Return (x, y) of the center of cell containing provided text 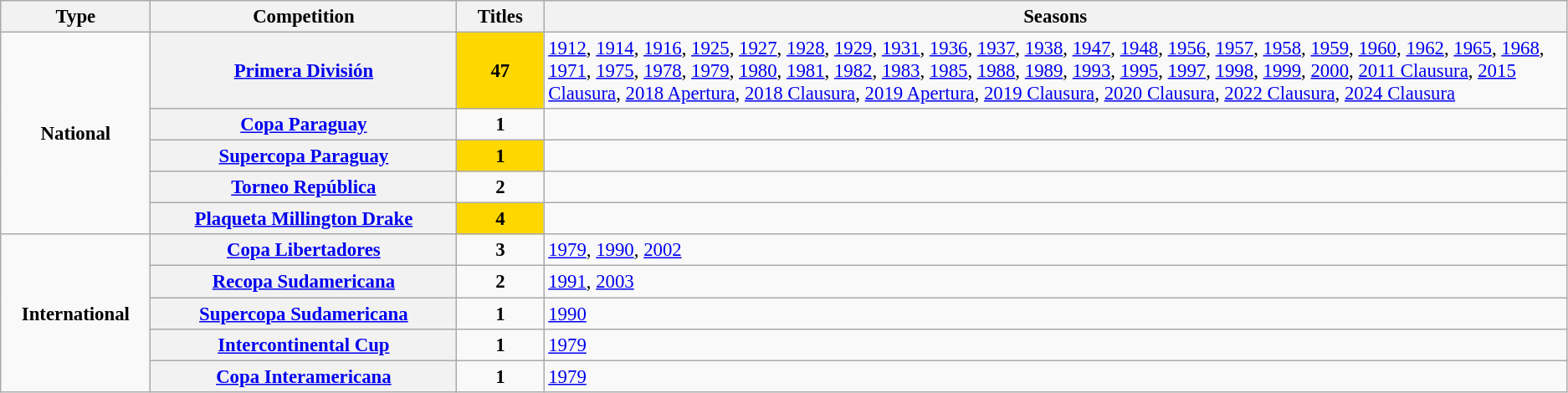
4 (500, 219)
Primera División (304, 71)
3 (500, 250)
1991, 2003 (1056, 282)
Recopa Sudamericana (304, 282)
Copa Paraguay (304, 125)
Plaqueta Millington Drake (304, 219)
Supercopa Paraguay (304, 156)
Seasons (1056, 17)
Competition (304, 17)
Supercopa Sudamericana (304, 314)
1979, 1990, 2002 (1056, 250)
47 (500, 71)
Torneo República (304, 187)
Titles (500, 17)
Type (75, 17)
Copa Interamericana (304, 376)
Copa Libertadores (304, 250)
National (75, 134)
1990 (1056, 314)
Intercontinental Cup (304, 345)
International (75, 313)
